Scan for the cell matching the given text and deliver its (x, y) coordinate at center. 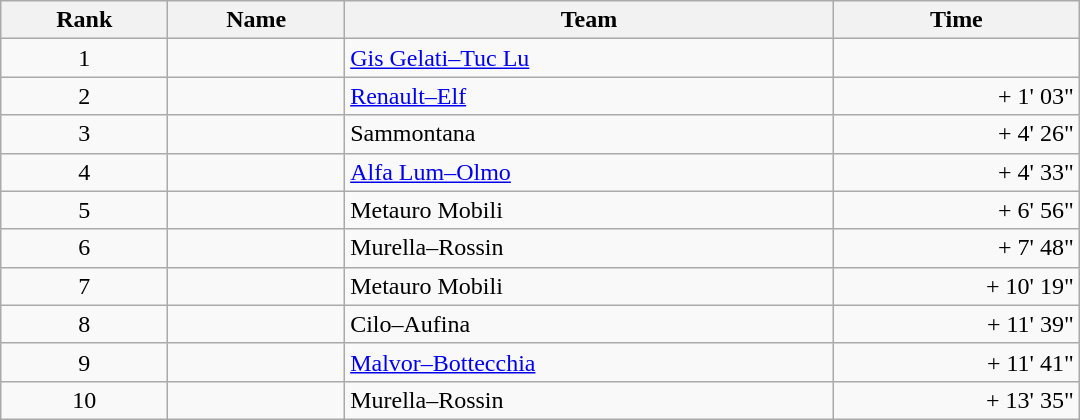
Malvor–Bottecchia (590, 362)
8 (84, 324)
+ 4' 33" (956, 172)
Time (956, 20)
+ 1' 03" (956, 96)
+ 4' 26" (956, 134)
Name (256, 20)
9 (84, 362)
2 (84, 96)
Sammontana (590, 134)
+ 11' 41" (956, 362)
+ 13' 35" (956, 400)
+ 10' 19" (956, 286)
+ 7' 48" (956, 248)
4 (84, 172)
10 (84, 400)
3 (84, 134)
Renault–Elf (590, 96)
5 (84, 210)
+ 6' 56" (956, 210)
Team (590, 20)
1 (84, 58)
Alfa Lum–Olmo (590, 172)
+ 11' 39" (956, 324)
Cilo–Aufina (590, 324)
Gis Gelati–Tuc Lu (590, 58)
6 (84, 248)
7 (84, 286)
Rank (84, 20)
